Output the (X, Y) coordinate of the center of the cell containing the given text.  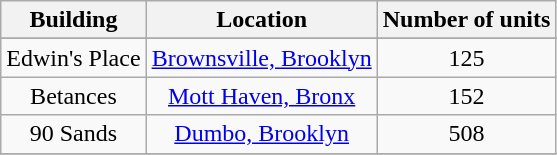
Location (262, 20)
508 (466, 134)
Brownsville, Brooklyn (262, 58)
Number of units (466, 20)
152 (466, 96)
Edwin's Place (74, 58)
125 (466, 58)
Building (74, 20)
90 Sands (74, 134)
Betances (74, 96)
Dumbo, Brooklyn (262, 134)
Mott Haven, Bronx (262, 96)
